Find where the given text appears and provide that cell's center as (X, Y) coordinate. 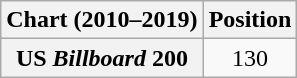
US Billboard 200 (102, 58)
130 (250, 58)
Chart (2010–2019) (102, 20)
Position (250, 20)
